Detect which cell encompasses the target text, then output its (x, y) center coordinate. 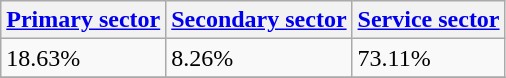
8.26% (259, 58)
18.63% (84, 58)
Service sector (428, 20)
73.11% (428, 58)
Primary sector (84, 20)
Secondary sector (259, 20)
